For the text-containing cell, return its midpoint in [x, y] coordinate format. 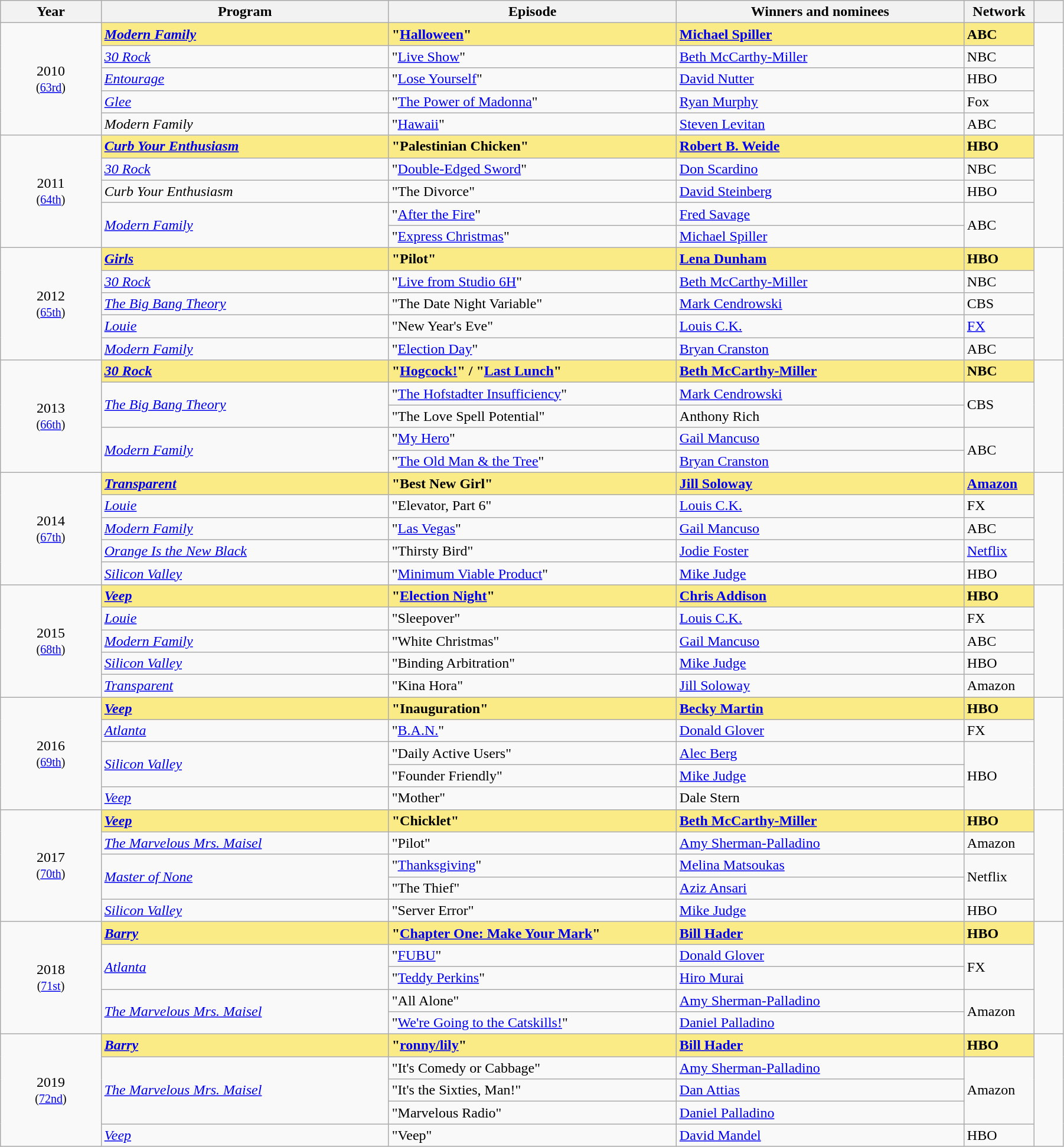
2015(68th) [51, 641]
Master of None [244, 877]
"Hogcock!" / "Last Lunch" [533, 371]
"The Hofstadter Insufficiency" [533, 394]
"Veep" [533, 1135]
Entourage [244, 79]
"Minimum Viable Product" [533, 573]
"Live Show" [533, 57]
"Hawaii" [533, 124]
"The Thief" [533, 888]
Network [999, 12]
Alec Berg [820, 753]
2018(71st) [51, 978]
"After the Fire" [533, 214]
"Thanksgiving" [533, 865]
"Halloween" [533, 34]
Fox [999, 102]
"Lose Yourself" [533, 79]
2011(64th) [51, 191]
Ryan Murphy [820, 102]
David Mandel [820, 1135]
Program [244, 12]
"Sleepover" [533, 618]
2012(65th) [51, 303]
"The Date Night Variable" [533, 304]
"Server Error" [533, 910]
2016(69th) [51, 753]
"Founder Friendly" [533, 776]
"White Christmas" [533, 641]
"Elevator, Part 6" [533, 506]
Year [51, 12]
"We're Going to the Catskills!" [533, 1023]
"Express Christmas" [533, 236]
Dale Stern [820, 798]
Anthony Rich [820, 416]
David Steinberg [820, 191]
"The Old Man & the Tree" [533, 461]
"Election Night" [533, 596]
"ronny/lily" [533, 1045]
2019(72nd) [51, 1090]
"Teddy Perkins" [533, 978]
"My Hero" [533, 439]
"Thirsty Bird" [533, 551]
Becky Martin [820, 708]
Hiro Murai [820, 978]
Robert B. Weide [820, 146]
David Nutter [820, 79]
Glee [244, 102]
Fred Savage [820, 214]
"Chicklet" [533, 821]
"Mother" [533, 798]
Chris Addison [820, 596]
Melina Matsoukas [820, 865]
"Best New Girl" [533, 483]
"Daily Active Users" [533, 753]
2014(67th) [51, 528]
Winners and nominees [820, 12]
"Election Day" [533, 349]
"The Power of Madonna" [533, 102]
Jodie Foster [820, 551]
"Double-Edged Sword" [533, 169]
Steven Levitan [820, 124]
2017(70th) [51, 865]
Episode [533, 12]
"Marvelous Radio" [533, 1113]
Orange Is the New Black [244, 551]
"New Year's Eve" [533, 326]
"The Love Spell Potential" [533, 416]
"Palestinian Chicken" [533, 146]
Don Scardino [820, 169]
Aziz Ansari [820, 888]
2010(63rd) [51, 79]
Girls [244, 259]
"All Alone" [533, 1001]
"It's the Sixties, Man!" [533, 1090]
"Binding Arbitration" [533, 664]
"Inauguration" [533, 708]
"The Divorce" [533, 191]
"Chapter One: Make Your Mark" [533, 933]
2013(66th) [51, 416]
"Live from Studio 6H" [533, 282]
"B.A.N." [533, 731]
"It's Comedy or Cabbage" [533, 1068]
Dan Attias [820, 1090]
"FUBU" [533, 955]
"Las Vegas" [533, 528]
Lena Dunham [820, 259]
"Kina Hora" [533, 686]
